Capture the cell that displays the provided text and extract its [x, y] central coordinate. 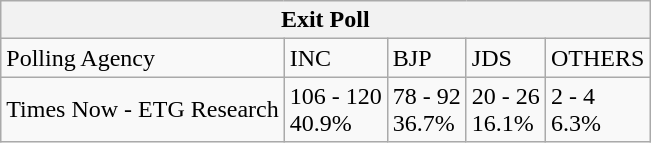
Times Now - ETG Research [142, 110]
INC [336, 58]
2 - 46.3% [597, 110]
JDS [506, 58]
OTHERS [597, 58]
Polling Agency [142, 58]
Exit Poll [326, 20]
106 - 12040.9% [336, 110]
BJP [426, 58]
20 - 2616.1% [506, 110]
78 - 9236.7% [426, 110]
